Search for the cell housing the specified text and yield its [X, Y] center coordinate. 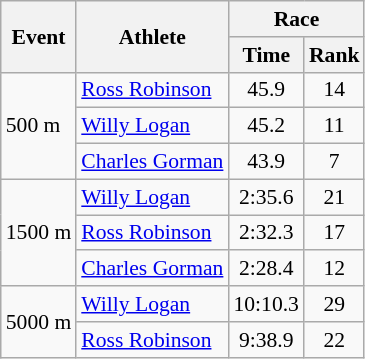
45.2 [266, 126]
9:38.9 [266, 340]
45.9 [266, 90]
14 [334, 90]
1500 m [38, 232]
7 [334, 162]
43.9 [266, 162]
500 m [38, 126]
Event [38, 36]
2:32.3 [266, 233]
11 [334, 126]
Athlete [152, 36]
12 [334, 269]
Rank [334, 55]
10:10.3 [266, 304]
Time [266, 55]
17 [334, 233]
5000 m [38, 322]
21 [334, 197]
2:28.4 [266, 269]
Race [296, 19]
29 [334, 304]
2:35.6 [266, 197]
22 [334, 340]
